Return (X, Y) of the center of cell containing provided text 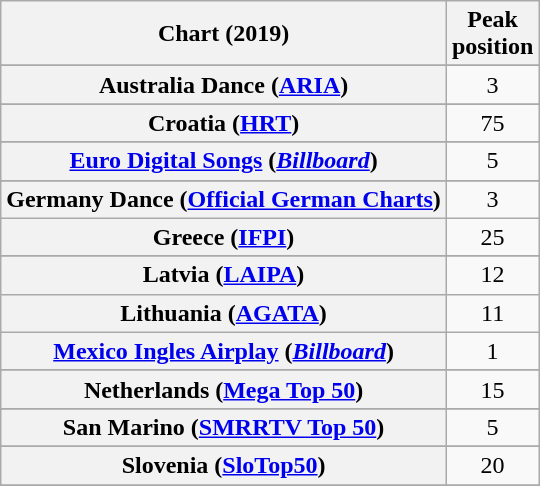
20 (492, 465)
Chart (2019) (224, 34)
Mexico Ingles Airplay (Billboard) (224, 351)
Australia Dance (ARIA) (224, 85)
Peakposition (492, 34)
Netherlands (Mega Top 50) (224, 389)
Slovenia (SloTop50) (224, 465)
Germany Dance (Official German Charts) (224, 199)
12 (492, 275)
11 (492, 313)
Latvia (LAIPA) (224, 275)
25 (492, 237)
Croatia (HRT) (224, 123)
Euro Digital Songs (Billboard) (224, 161)
Lithuania (AGATA) (224, 313)
15 (492, 389)
San Marino (SMRRTV Top 50) (224, 427)
Greece (IFPI) (224, 237)
75 (492, 123)
1 (492, 351)
